Locate the cell with the specified text and output its [x, y] center coordinate. 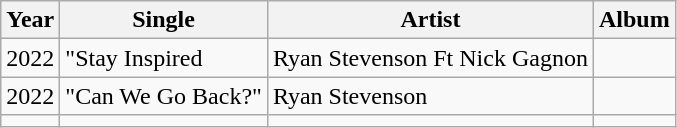
Ryan Stevenson [430, 96]
Artist [430, 20]
Year [30, 20]
"Stay Inspired [164, 58]
Album [634, 20]
Single [164, 20]
"Can We Go Back?" [164, 96]
Ryan Stevenson Ft Nick Gagnon [430, 58]
